For the text-containing cell, return its midpoint in [x, y] coordinate format. 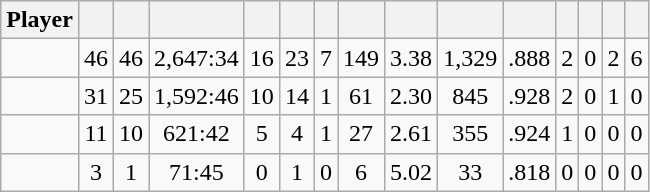
61 [362, 96]
.928 [530, 96]
11 [96, 134]
4 [296, 134]
2.30 [412, 96]
2.61 [412, 134]
5.02 [412, 172]
149 [362, 58]
1,592:46 [197, 96]
71:45 [197, 172]
621:42 [197, 134]
.924 [530, 134]
2,647:34 [197, 58]
845 [470, 96]
.888 [530, 58]
7 [326, 58]
3 [96, 172]
14 [296, 96]
23 [296, 58]
Player [40, 20]
33 [470, 172]
31 [96, 96]
25 [132, 96]
27 [362, 134]
1,329 [470, 58]
16 [262, 58]
.818 [530, 172]
355 [470, 134]
3.38 [412, 58]
5 [262, 134]
